Identify which cell holds the provided text, then report its (x, y) central coordinate. 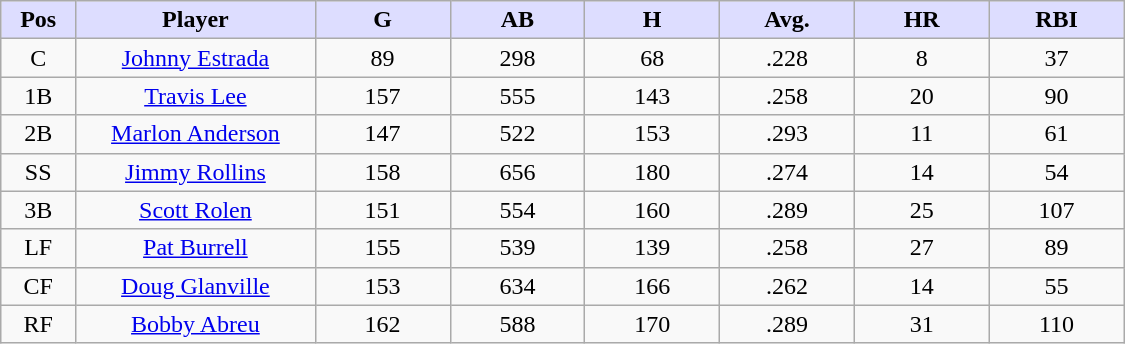
Jimmy Rollins (196, 172)
.274 (788, 172)
522 (518, 134)
160 (652, 210)
27 (922, 248)
110 (1056, 324)
147 (382, 134)
139 (652, 248)
Bobby Abreu (196, 324)
LF (38, 248)
Pos (38, 20)
RBI (1056, 20)
539 (518, 248)
157 (382, 96)
.228 (788, 58)
54 (1056, 172)
25 (922, 210)
162 (382, 324)
.262 (788, 286)
31 (922, 324)
SS (38, 172)
61 (1056, 134)
Player (196, 20)
180 (652, 172)
107 (1056, 210)
AB (518, 20)
RF (38, 324)
2B (38, 134)
1B (38, 96)
55 (1056, 286)
G (382, 20)
11 (922, 134)
555 (518, 96)
166 (652, 286)
H (652, 20)
.293 (788, 134)
20 (922, 96)
HR (922, 20)
Scott Rolen (196, 210)
3B (38, 210)
298 (518, 58)
Marlon Anderson (196, 134)
554 (518, 210)
C (38, 58)
151 (382, 210)
634 (518, 286)
Doug Glanville (196, 286)
Travis Lee (196, 96)
68 (652, 58)
155 (382, 248)
170 (652, 324)
CF (38, 286)
37 (1056, 58)
90 (1056, 96)
656 (518, 172)
Johnny Estrada (196, 58)
158 (382, 172)
8 (922, 58)
Pat Burrell (196, 248)
588 (518, 324)
143 (652, 96)
Avg. (788, 20)
